Scan for the cell matching the given text and deliver its (x, y) coordinate at center. 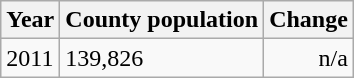
n/a (309, 58)
139,826 (162, 58)
County population (162, 20)
2011 (30, 58)
Year (30, 20)
Change (309, 20)
